Scan for the cell matching the given text and deliver its [X, Y] coordinate at center. 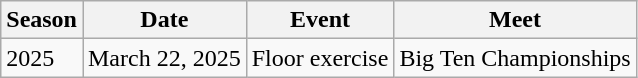
Date [164, 20]
2025 [42, 58]
Season [42, 20]
Meet [515, 20]
Event [320, 20]
Big Ten Championships [515, 58]
Floor exercise [320, 58]
March 22, 2025 [164, 58]
